For the text-containing cell, return its midpoint in [x, y] coordinate format. 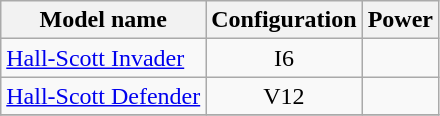
I6 [284, 58]
Hall-Scott Invader [104, 58]
Configuration [284, 20]
Model name [104, 20]
V12 [284, 96]
Power [400, 20]
Hall-Scott Defender [104, 96]
